Return the [x, y] coordinate for the center point of the cell that contains the specified text.  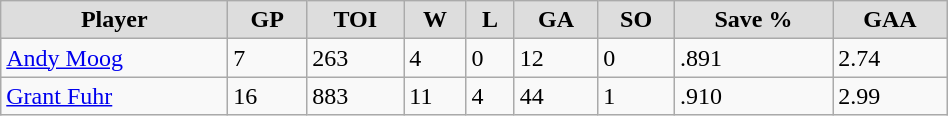
Save % [753, 20]
GP [268, 20]
GA [556, 20]
SO [636, 20]
Grant Fuhr [114, 96]
TOI [356, 20]
Player [114, 20]
.910 [753, 96]
W [435, 20]
L [490, 20]
883 [356, 96]
GAA [890, 20]
1 [636, 96]
44 [556, 96]
2.74 [890, 58]
7 [268, 58]
263 [356, 58]
16 [268, 96]
12 [556, 58]
11 [435, 96]
Andy Moog [114, 58]
.891 [753, 58]
2.99 [890, 96]
